Identify which cell holds the provided text, then report its (X, Y) central coordinate. 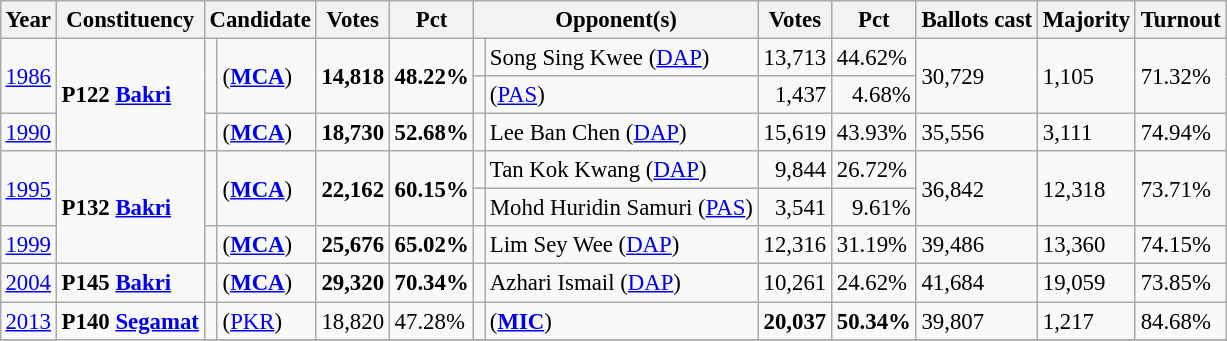
26.72% (874, 170)
1990 (28, 133)
65.02% (432, 245)
Constituency (130, 20)
84.68% (1180, 321)
Song Sing Kwee (DAP) (622, 57)
48.22% (432, 76)
24.62% (874, 283)
1999 (28, 245)
18,820 (352, 321)
36,842 (976, 188)
12,316 (794, 245)
47.28% (432, 321)
Tan Kok Kwang (DAP) (622, 170)
Turnout (1180, 20)
41,684 (976, 283)
3,111 (1086, 133)
18,730 (352, 133)
4.68% (874, 95)
13,360 (1086, 245)
73.85% (1180, 283)
70.34% (432, 283)
1995 (28, 188)
Azhari Ismail (DAP) (622, 283)
29,320 (352, 283)
39,807 (976, 321)
50.34% (874, 321)
12,318 (1086, 188)
14,818 (352, 76)
Candidate (260, 20)
P132 Bakri (130, 208)
Lim Sey Wee (DAP) (622, 245)
9.61% (874, 208)
1,437 (794, 95)
44.62% (874, 57)
35,556 (976, 133)
Year (28, 20)
(PKR) (266, 321)
P140 Segamat (130, 321)
(PAS) (622, 95)
10,261 (794, 283)
Lee Ban Chen (DAP) (622, 133)
20,037 (794, 321)
P122 Bakri (130, 94)
Mohd Huridin Samuri (PAS) (622, 208)
52.68% (432, 133)
74.94% (1180, 133)
13,713 (794, 57)
15,619 (794, 133)
2013 (28, 321)
1986 (28, 76)
60.15% (432, 188)
25,676 (352, 245)
Ballots cast (976, 20)
(MIC) (622, 321)
73.71% (1180, 188)
22,162 (352, 188)
3,541 (794, 208)
39,486 (976, 245)
Majority (1086, 20)
31.19% (874, 245)
P145 Bakri (130, 283)
19,059 (1086, 283)
74.15% (1180, 245)
9,844 (794, 170)
43.93% (874, 133)
1,105 (1086, 76)
71.32% (1180, 76)
30,729 (976, 76)
1,217 (1086, 321)
Opponent(s) (616, 20)
2004 (28, 283)
